Find where the given text appears and provide that cell's center as [x, y] coordinate. 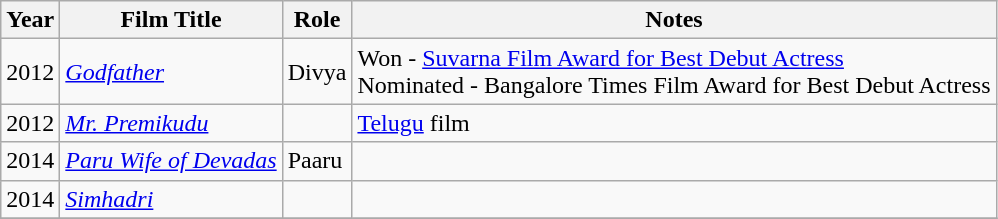
Divya [317, 72]
Film Title [171, 20]
Mr. Premikudu [171, 123]
Paaru [317, 161]
Year [30, 20]
Simhadri [171, 199]
Paru Wife of Devadas [171, 161]
Telugu film [674, 123]
Won - Suvarna Film Award for Best Debut Actress Nominated - Bangalore Times Film Award for Best Debut Actress [674, 72]
Godfather [171, 72]
Notes [674, 20]
Role [317, 20]
